Determine the (X, Y) coordinate at the center of the cell enclosing the given text.  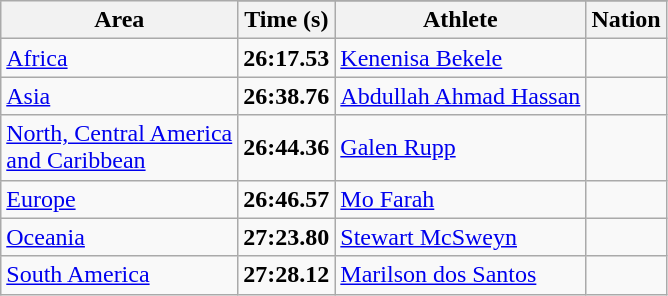
Area (120, 20)
27:23.80 (286, 237)
Stewart McSweyn (460, 237)
Nation (626, 20)
Asia (120, 96)
Africa (120, 58)
Abdullah Ahmad Hassan (460, 96)
Mo Farah (460, 199)
Time (s) (286, 20)
Oceania (120, 237)
Marilson dos Santos (460, 275)
26:17.53 (286, 58)
Galen Rupp (460, 148)
Athlete (460, 20)
Kenenisa Bekele (460, 58)
26:38.76 (286, 96)
26:44.36 (286, 148)
26:46.57 (286, 199)
27:28.12 (286, 275)
South America (120, 275)
Europe (120, 199)
North, Central America and Caribbean (120, 148)
